Pinpoint the cell where the given text exists, returning its [X, Y] midpoint coordinate. 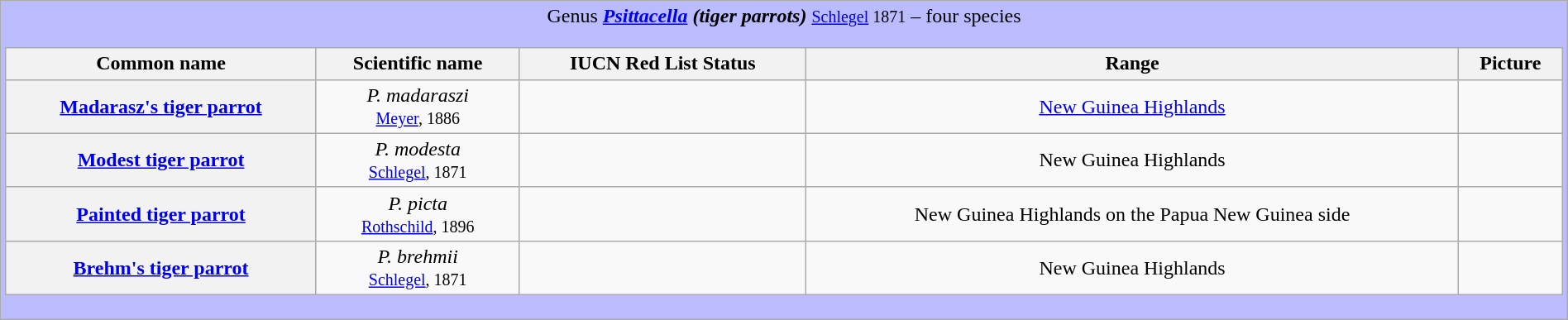
P. madaraszi Meyer, 1886 [418, 106]
P. brehmii Schlegel, 1871 [418, 268]
IUCN Red List Status [662, 64]
Painted tiger parrot [160, 213]
Modest tiger parrot [160, 160]
Picture [1510, 64]
P. picta Rothschild, 1896 [418, 213]
Brehm's tiger parrot [160, 268]
Madarasz's tiger parrot [160, 106]
Range [1131, 64]
Common name [160, 64]
P. modesta Schlegel, 1871 [418, 160]
New Guinea Highlands on the Papua New Guinea side [1131, 213]
Scientific name [418, 64]
